Scan for the cell matching the given text and deliver its (X, Y) coordinate at center. 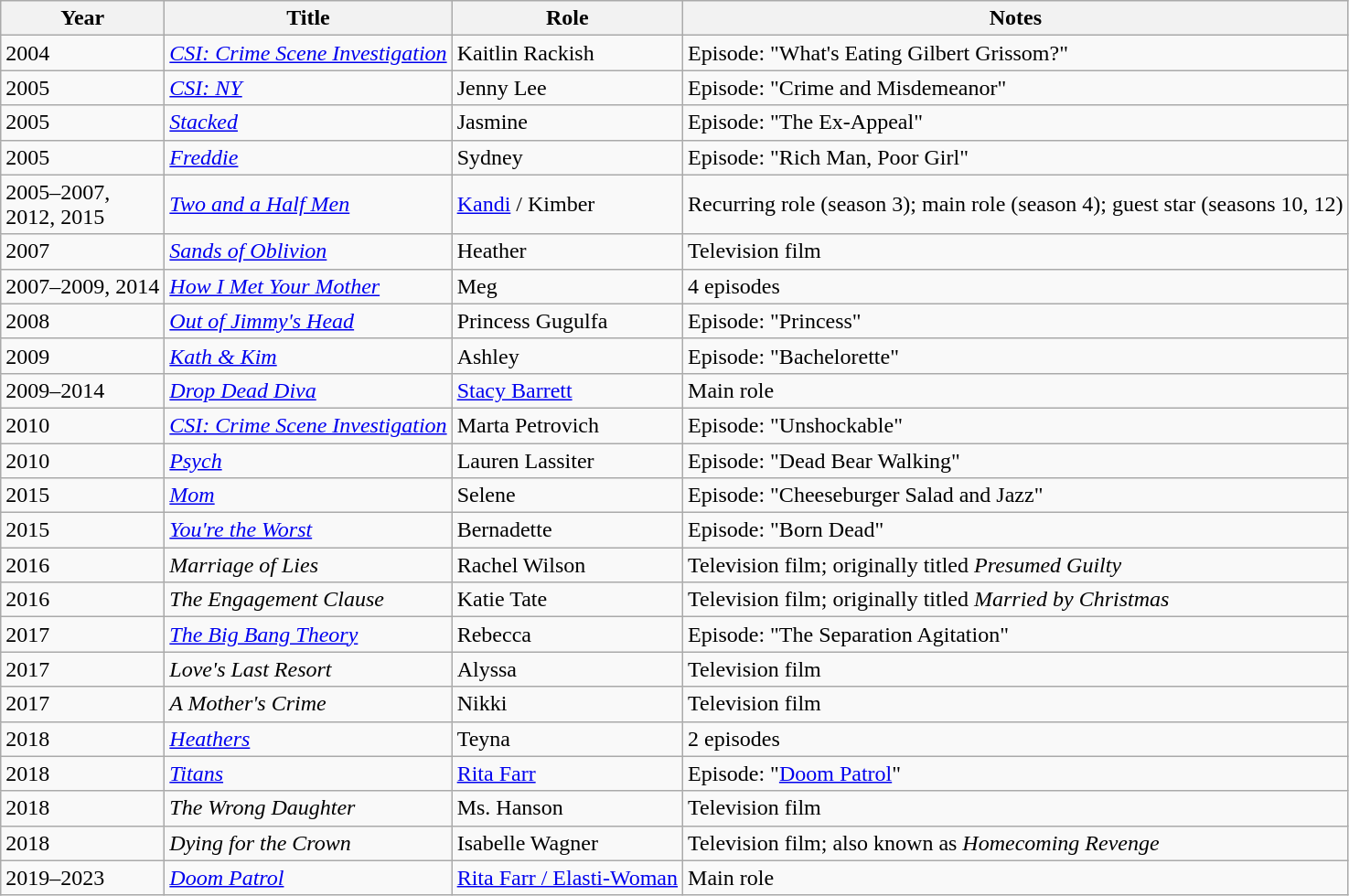
Bernadette (567, 530)
Year (82, 18)
Isabelle Wagner (567, 843)
Rita Farr (567, 773)
Mom (308, 496)
Stacked (308, 123)
Jasmine (567, 123)
You're the Worst (308, 530)
Freddie (308, 157)
Psych (308, 460)
Episode: "Rich Man, Poor Girl" (1016, 157)
Heathers (308, 739)
Episode: "The Ex-Appeal" (1016, 123)
Love's Last Resort (308, 669)
2008 (82, 321)
2 episodes (1016, 739)
Stacy Barrett (567, 390)
Alyssa (567, 669)
Rebecca (567, 635)
Two and a Half Men (308, 205)
2009–2014 (82, 390)
Titans (308, 773)
Episode: "Bachelorette" (1016, 356)
The Big Bang Theory (308, 635)
Princess Gugulfa (567, 321)
How I Met Your Mother (308, 286)
Title (308, 18)
Kaitlin Rackish (567, 53)
Marriage of Lies (308, 565)
Heather (567, 251)
Episode: "Unshockable" (1016, 425)
Kandi / Kimber (567, 205)
Notes (1016, 18)
Television film; originally titled Married by Christmas (1016, 600)
The Engagement Clause (308, 600)
Doom Patrol (308, 878)
A Mother's Crime (308, 704)
Episode: "Crime and Misdemeanor" (1016, 88)
Out of Jimmy's Head (308, 321)
Jenny Lee (567, 88)
Meg (567, 286)
2019–2023 (82, 878)
2007–2009, 2014 (82, 286)
Marta Petrovich (567, 425)
Lauren Lassiter (567, 460)
2004 (82, 53)
2007 (82, 251)
Nikki (567, 704)
Episode: "Dead Bear Walking" (1016, 460)
Recurring role (season 3); main role (season 4); guest star (seasons 10, 12) (1016, 205)
Ashley (567, 356)
Ms. Hanson (567, 808)
CSI: NY (308, 88)
Rachel Wilson (567, 565)
Kath & Kim (308, 356)
Episode: "Doom Patrol" (1016, 773)
Episode: "Born Dead" (1016, 530)
2009 (82, 356)
Katie Tate (567, 600)
Role (567, 18)
2005–2007,2012, 2015 (82, 205)
Sands of Oblivion (308, 251)
The Wrong Daughter (308, 808)
Drop Dead Diva (308, 390)
Dying for the Crown (308, 843)
Teyna (567, 739)
Selene (567, 496)
Episode: "The Separation Agitation" (1016, 635)
Rita Farr / Elasti-Woman (567, 878)
Episode: "Cheeseburger Salad and Jazz" (1016, 496)
Television film; also known as Homecoming Revenge (1016, 843)
Episode: "What's Eating Gilbert Grissom?" (1016, 53)
Sydney (567, 157)
Episode: "Princess" (1016, 321)
4 episodes (1016, 286)
Television film; originally titled Presumed Guilty (1016, 565)
